Locate the cell with the specified text and output its [x, y] center coordinate. 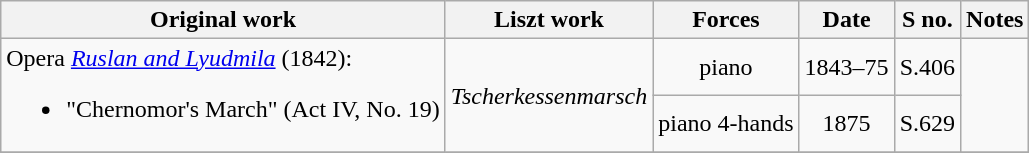
S.406 [927, 68]
Notes [995, 20]
piano [726, 68]
piano 4-hands [726, 124]
S no. [927, 20]
1843–75 [846, 68]
Liszt work [548, 20]
Opera Ruslan and Lyudmila (1842):"Chernomor's March" (Act IV, No. 19) [223, 96]
Original work [223, 20]
Date [846, 20]
S.629 [927, 124]
Tscherkessenmarsch [548, 96]
1875 [846, 124]
Forces [726, 20]
